Output the (X, Y) coordinate of the center of the cell containing the given text.  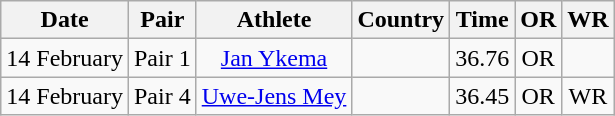
Pair 4 (162, 96)
Country (401, 20)
Date (65, 20)
Pair (162, 20)
Uwe-Jens Mey (274, 96)
36.76 (482, 58)
36.45 (482, 96)
Pair 1 (162, 58)
Athlete (274, 20)
Jan Ykema (274, 58)
Time (482, 20)
